Locate the cell with the specified text and output its (X, Y) center coordinate. 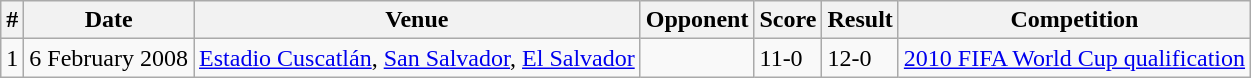
1 (12, 58)
Result (860, 20)
2010 FIFA World Cup qualification (1074, 58)
Score (788, 20)
Estadio Cuscatlán, San Salvador, El Salvador (418, 58)
6 February 2008 (109, 58)
11-0 (788, 58)
Opponent (697, 20)
Date (109, 20)
Venue (418, 20)
Competition (1074, 20)
12-0 (860, 58)
# (12, 20)
